Extract the [x, y] coordinate from the center of the cell holding the provided text.  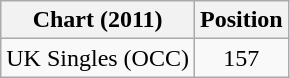
UK Singles (OCC) [98, 58]
Chart (2011) [98, 20]
Position [241, 20]
157 [241, 58]
